From the cell containing the given text, extract its center point as (x, y) coordinate. 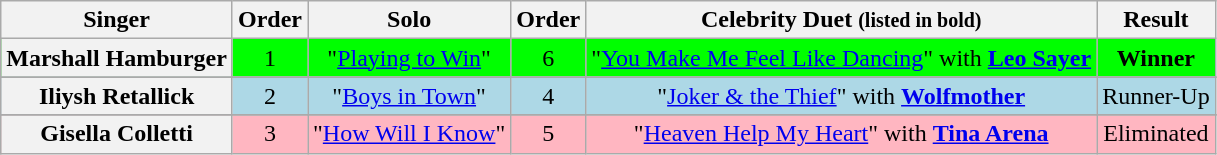
Runner-Up (1156, 96)
Result (1156, 20)
6 (548, 58)
"Boys in Town" (410, 96)
Solo (410, 20)
"You Make Me Feel Like Dancing" with Leo Sayer (842, 58)
"Joker & the Thief" with Wolfmother (842, 96)
"How Will I Know" (410, 134)
Gisella Colletti (117, 134)
Eliminated (1156, 134)
Iliysh Retallick (117, 96)
3 (270, 134)
Winner (1156, 58)
5 (548, 134)
Singer (117, 20)
4 (548, 96)
Marshall Hamburger (117, 58)
"Playing to Win" (410, 58)
2 (270, 96)
Celebrity Duet (listed in bold) (842, 20)
1 (270, 58)
"Heaven Help My Heart" with Tina Arena (842, 134)
